Return [x, y] of the center of cell containing provided text 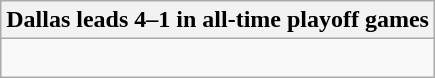
Dallas leads 4–1 in all-time playoff games [218, 20]
